From the cell containing the given text, extract its center point as [X, Y] coordinate. 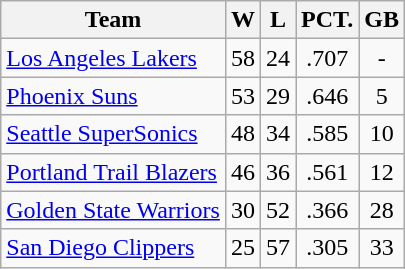
Golden State Warriors [114, 210]
.305 [328, 248]
10 [382, 134]
30 [242, 210]
Los Angeles Lakers [114, 58]
.646 [328, 96]
Phoenix Suns [114, 96]
46 [242, 172]
W [242, 20]
53 [242, 96]
36 [278, 172]
.561 [328, 172]
33 [382, 248]
L [278, 20]
34 [278, 134]
12 [382, 172]
Seattle SuperSonics [114, 134]
48 [242, 134]
GB [382, 20]
PCT. [328, 20]
5 [382, 96]
52 [278, 210]
.585 [328, 134]
Portland Trail Blazers [114, 172]
.707 [328, 58]
Team [114, 20]
28 [382, 210]
24 [278, 58]
San Diego Clippers [114, 248]
.366 [328, 210]
58 [242, 58]
25 [242, 248]
- [382, 58]
57 [278, 248]
29 [278, 96]
